Output the (x, y) coordinate of the center of the cell containing the given text.  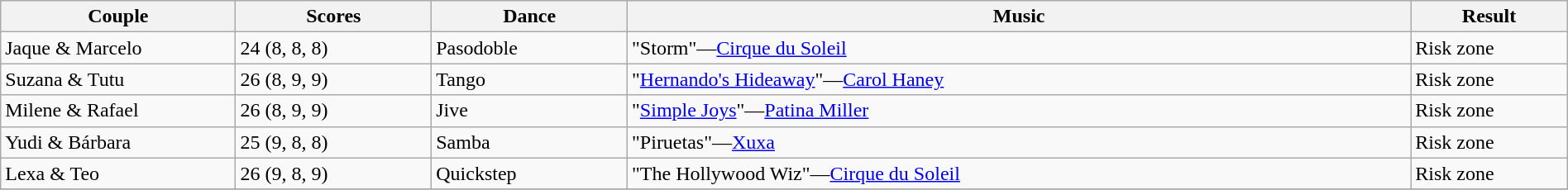
Couple (118, 17)
Music (1019, 17)
26 (9, 8, 9) (334, 173)
Lexa & Teo (118, 173)
"Simple Joys"—Patina Miller (1019, 111)
Suzana & Tutu (118, 79)
24 (8, 8, 8) (334, 48)
"Storm"—Cirque du Soleil (1019, 48)
Milene & Rafael (118, 111)
Result (1489, 17)
Pasodoble (529, 48)
Scores (334, 17)
"Hernando's Hideaway"—Carol Haney (1019, 79)
Samba (529, 142)
Yudi & Bárbara (118, 142)
Jaque & Marcelo (118, 48)
"The Hollywood Wiz"—Cirque du Soleil (1019, 173)
Quickstep (529, 173)
Tango (529, 79)
"Piruetas"—Xuxa (1019, 142)
Dance (529, 17)
25 (9, 8, 8) (334, 142)
Jive (529, 111)
